Return (x, y) of the center of cell containing provided text 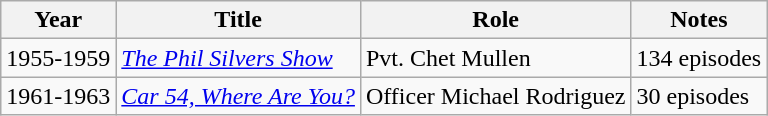
Pvt. Chet Mullen (496, 58)
Car 54, Where Are You? (238, 96)
134 episodes (699, 58)
1955-1959 (58, 58)
Notes (699, 20)
Year (58, 20)
30 episodes (699, 96)
The Phil Silvers Show (238, 58)
Officer Michael Rodriguez (496, 96)
1961-1963 (58, 96)
Title (238, 20)
Role (496, 20)
